Capture the cell that displays the provided text and extract its [X, Y] central coordinate. 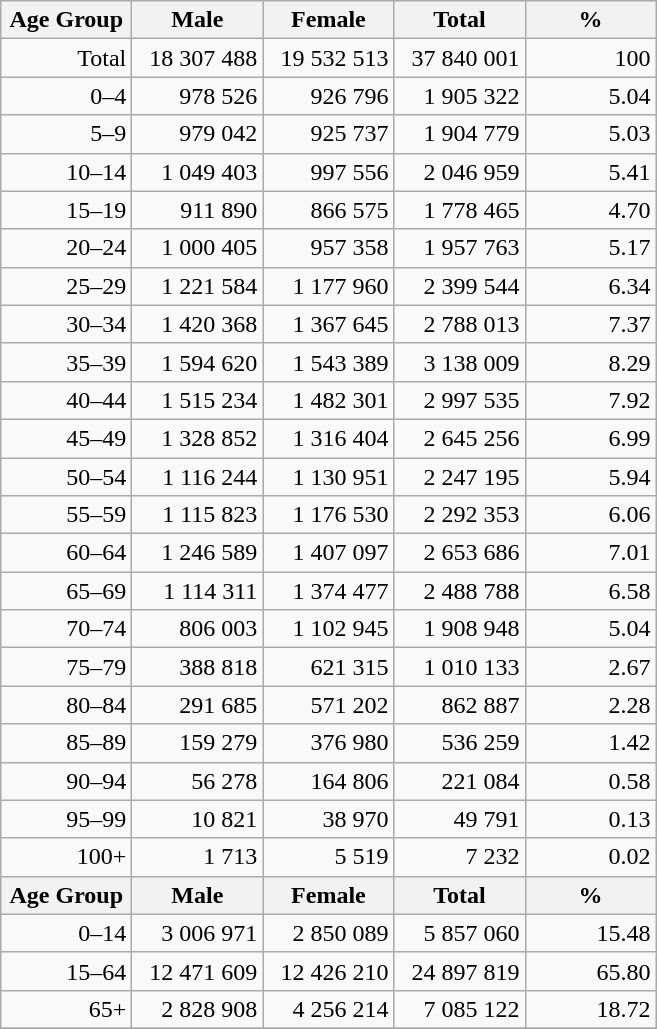
1 407 097 [328, 553]
40–44 [66, 400]
866 575 [328, 210]
35–39 [66, 362]
1 515 234 [198, 400]
37 840 001 [460, 58]
1 904 779 [460, 134]
1 000 405 [198, 248]
19 532 513 [328, 58]
1 114 311 [198, 591]
15–64 [66, 971]
20–24 [66, 248]
0.58 [590, 781]
90–94 [66, 781]
0.13 [590, 819]
5.41 [590, 172]
571 202 [328, 705]
10–14 [66, 172]
997 556 [328, 172]
6.99 [590, 438]
75–79 [66, 667]
2 828 908 [198, 1009]
100 [590, 58]
621 315 [328, 667]
50–54 [66, 477]
7.92 [590, 400]
15.48 [590, 933]
1.42 [590, 743]
1 102 945 [328, 629]
38 970 [328, 819]
3 006 971 [198, 933]
4 256 214 [328, 1009]
1 177 960 [328, 286]
1 713 [198, 857]
159 279 [198, 743]
6.34 [590, 286]
2 046 959 [460, 172]
2 788 013 [460, 324]
806 003 [198, 629]
65–69 [66, 591]
1 316 404 [328, 438]
862 887 [460, 705]
1 115 823 [198, 515]
979 042 [198, 134]
95–99 [66, 819]
1 367 645 [328, 324]
1 908 948 [460, 629]
2 247 195 [460, 477]
7.37 [590, 324]
6.58 [590, 591]
221 084 [460, 781]
376 980 [328, 743]
45–49 [66, 438]
1 176 530 [328, 515]
6.06 [590, 515]
291 685 [198, 705]
1 116 244 [198, 477]
2 997 535 [460, 400]
12 471 609 [198, 971]
911 890 [198, 210]
65.80 [590, 971]
100+ [66, 857]
978 526 [198, 96]
1 957 763 [460, 248]
1 010 133 [460, 667]
5.94 [590, 477]
3 138 009 [460, 362]
1 374 477 [328, 591]
15–19 [66, 210]
1 594 620 [198, 362]
7 232 [460, 857]
0.02 [590, 857]
8.29 [590, 362]
2.28 [590, 705]
70–74 [66, 629]
30–34 [66, 324]
5.03 [590, 134]
1 778 465 [460, 210]
80–84 [66, 705]
56 278 [198, 781]
957 358 [328, 248]
2 488 788 [460, 591]
1 328 852 [198, 438]
1 482 301 [328, 400]
4.70 [590, 210]
10 821 [198, 819]
60–64 [66, 553]
0–4 [66, 96]
926 796 [328, 96]
7.01 [590, 553]
5.17 [590, 248]
1 905 322 [460, 96]
5 519 [328, 857]
1 246 589 [198, 553]
2 850 089 [328, 933]
1 420 368 [198, 324]
49 791 [460, 819]
85–89 [66, 743]
18.72 [590, 1009]
65+ [66, 1009]
7 085 122 [460, 1009]
24 897 819 [460, 971]
2 645 256 [460, 438]
1 130 951 [328, 477]
5–9 [66, 134]
2 653 686 [460, 553]
1 543 389 [328, 362]
1 221 584 [198, 286]
925 737 [328, 134]
164 806 [328, 781]
25–29 [66, 286]
0–14 [66, 933]
1 049 403 [198, 172]
536 259 [460, 743]
18 307 488 [198, 58]
5 857 060 [460, 933]
388 818 [198, 667]
2 399 544 [460, 286]
2.67 [590, 667]
2 292 353 [460, 515]
12 426 210 [328, 971]
55–59 [66, 515]
